Identify which cell holds the provided text, then report its (x, y) central coordinate. 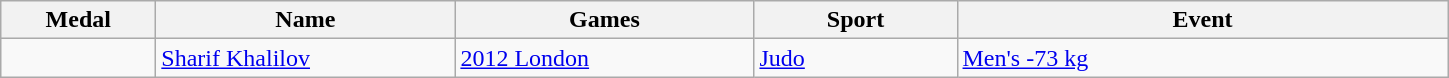
2012 London (604, 58)
Judo (856, 58)
Name (306, 20)
Medal (78, 20)
Sharif Khalilov (306, 58)
Event (1202, 20)
Men's -73 kg (1202, 58)
Sport (856, 20)
Games (604, 20)
